Pinpoint the cell where the given text exists, returning its (X, Y) midpoint coordinate. 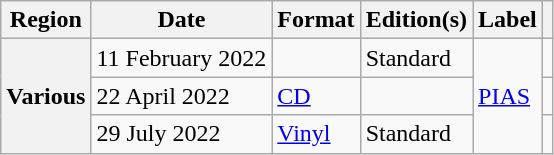
Region (46, 20)
22 April 2022 (182, 96)
CD (316, 96)
PIAS (508, 96)
11 February 2022 (182, 58)
29 July 2022 (182, 134)
Edition(s) (416, 20)
Format (316, 20)
Vinyl (316, 134)
Label (508, 20)
Date (182, 20)
Various (46, 96)
